Extract the [x, y] coordinate from the center of the cell holding the provided text.  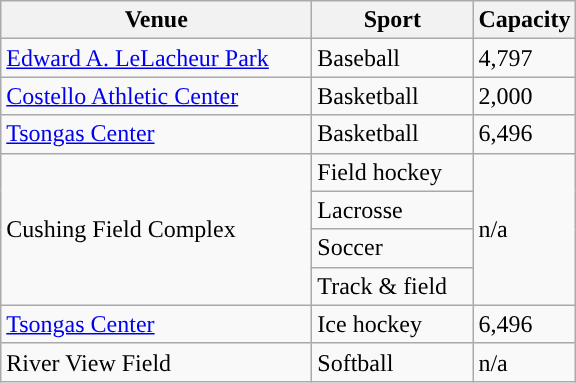
2,000 [524, 96]
Soccer [392, 248]
Costello Athletic Center [156, 96]
Venue [156, 20]
River View Field [156, 362]
Cushing Field Complex [156, 229]
Field hockey [392, 172]
Baseball [392, 58]
Ice hockey [392, 324]
Track & field [392, 286]
Lacrosse [392, 210]
Sport [392, 20]
Edward A. LeLacheur Park [156, 58]
Softball [392, 362]
4,797 [524, 58]
Capacity [524, 20]
